Determine the (x, y) coordinate at the center of the cell enclosing the given text.  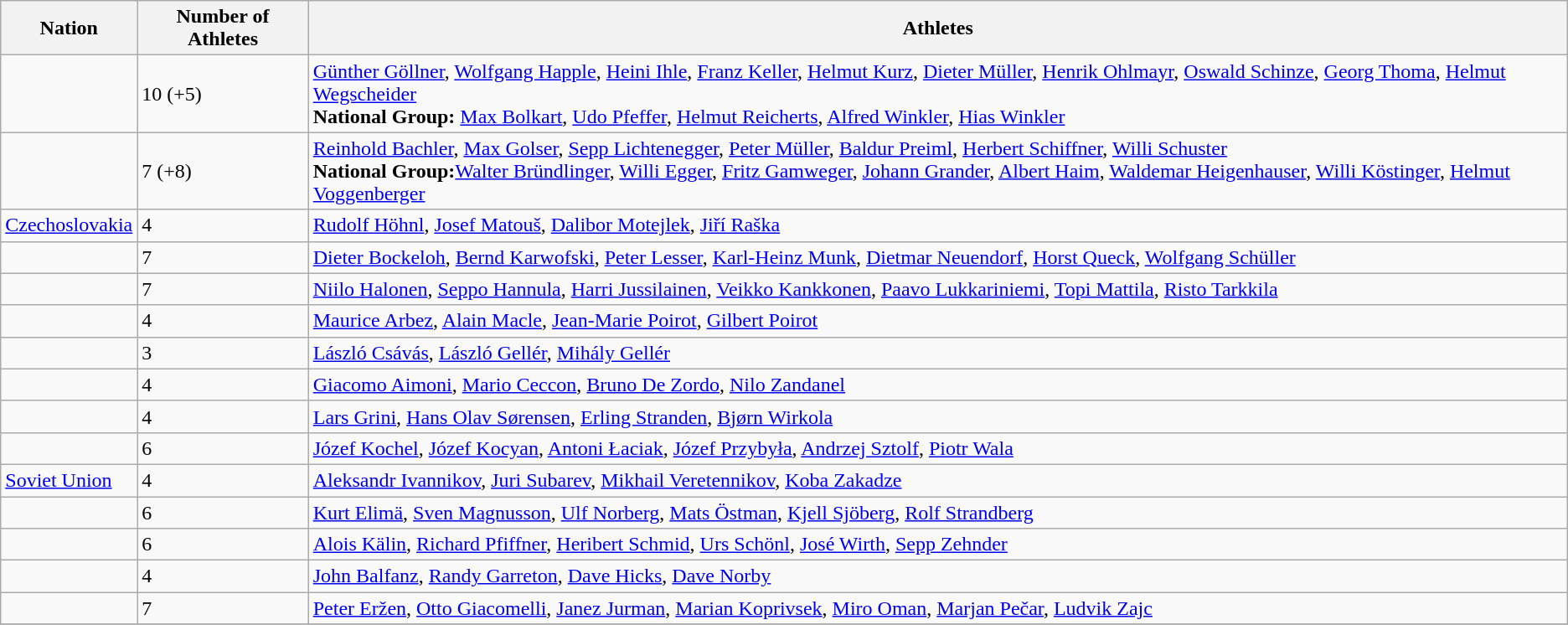
Athletes (938, 28)
Number of Athletes (223, 28)
Dieter Bockeloh, Bernd Karwofski, Peter Lesser, Karl-Heinz Munk, Dietmar Neuendorf, Horst Queck, Wolfgang Schüller (938, 257)
Nation (69, 28)
Giacomo Aimoni, Mario Ceccon, Bruno De Zordo, Nilo Zandanel (938, 385)
Czechoslovakia (69, 225)
Lars Grini, Hans Olav Sørensen, Erling Stranden, Bjørn Wirkola (938, 416)
Niilo Halonen, Seppo Hannula, Harri Jussilainen, Veikko Kankkonen, Paavo Lukkariniemi, Topi Mattila, Risto Tarkkila (938, 289)
7 (+8) (223, 171)
Soviet Union (69, 480)
John Balfanz, Randy Garreton, Dave Hicks, Dave Norby (938, 576)
László Csávás, László Gellér, Mihály Gellér (938, 353)
10 (+5) (223, 94)
3 (223, 353)
Aleksandr Ivannikov, Juri Subarev, Mikhail Veretennikov, Koba Zakadze (938, 480)
Alois Kälin, Richard Pfiffner, Heribert Schmid, Urs Schönl, José Wirth, Sepp Zehnder (938, 545)
Kurt Elimä, Sven Magnusson, Ulf Norberg, Mats Östman, Kjell Sjöberg, Rolf Strandberg (938, 512)
Peter Eržen, Otto Giacomelli, Janez Jurman, Marian Koprivsek, Miro Oman, Marjan Pečar, Ludvik Zajc (938, 608)
Rudolf Höhnl, Josef Matouš, Dalibor Motejlek, Jiří Raška (938, 225)
Maurice Arbez, Alain Macle, Jean-Marie Poirot, Gilbert Poirot (938, 321)
Józef Kochel, Józef Kocyan, Antoni Łaciak, Józef Przybyła, Andrzej Sztolf, Piotr Wala (938, 448)
